Locate the cell with the specified text and output its (X, Y) center coordinate. 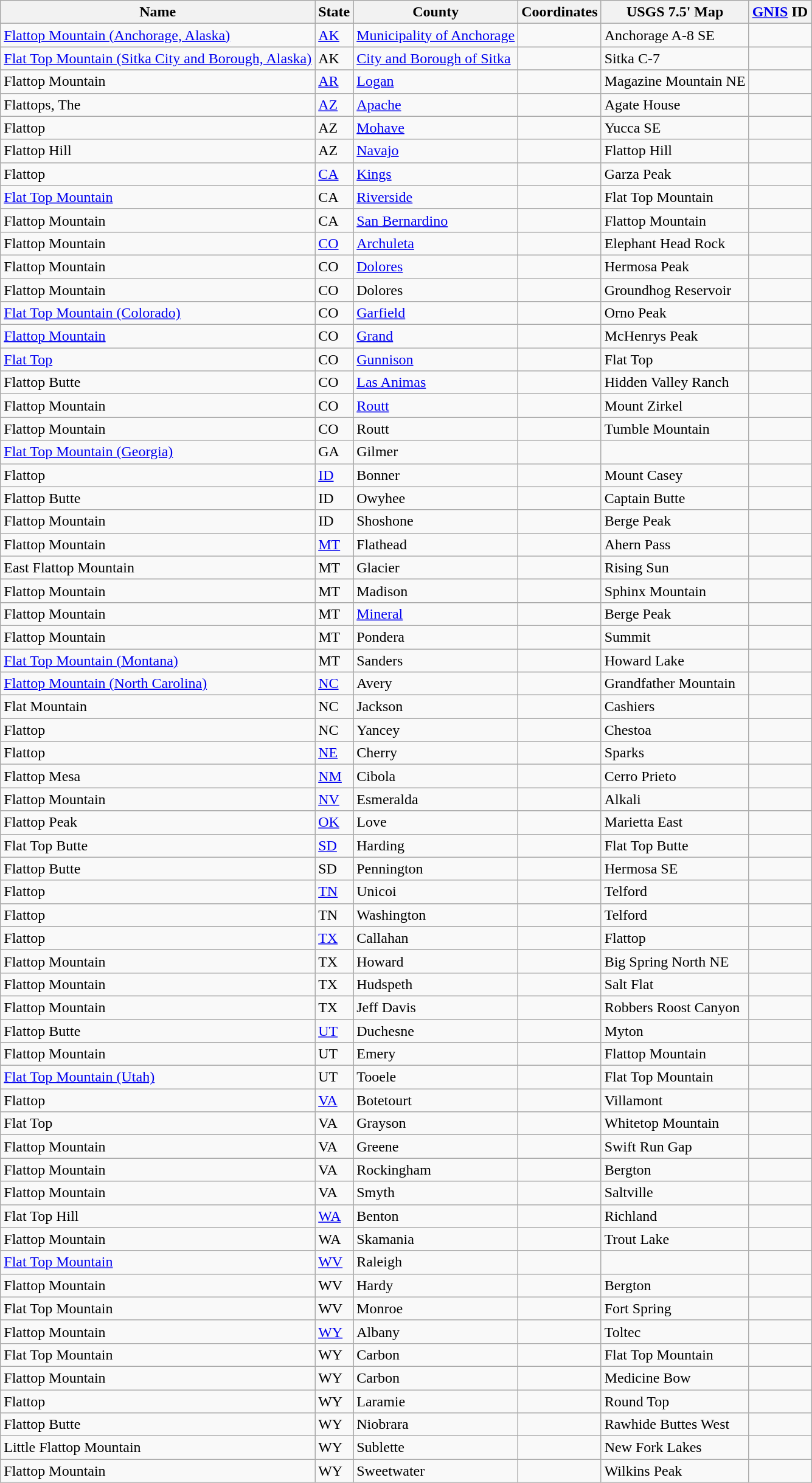
OK (335, 822)
Summit (675, 637)
Sparks (675, 753)
Niobrara (435, 1425)
Flat Top Hill (158, 1216)
Trout Lake (675, 1239)
Esmeralda (435, 799)
Richland (675, 1216)
Round Top (675, 1401)
Flattop Peak (158, 822)
San Bernardino (435, 220)
Magazine Mountain NE (675, 82)
Flattop Mountain (Anchorage, Alaska) (158, 35)
Flat Top Mountain (Utah) (158, 1077)
Pennington (435, 869)
Little Flattop Mountain (158, 1448)
County (435, 12)
Gilmer (435, 452)
Flat Top Mountain (Georgia) (158, 452)
Chestoa (675, 730)
Myton (675, 1031)
Love (435, 822)
Mineral (435, 614)
Bonner (435, 475)
Sanders (435, 660)
Tumble Mountain (675, 429)
Flattop Mountain (North Carolina) (158, 684)
Sweetwater (435, 1471)
Grandfather Mountain (675, 684)
Cibola (435, 776)
Grand (435, 336)
Albany (435, 1332)
Yucca SE (675, 128)
Flathead (435, 544)
Sphinx Mountain (675, 591)
Archuleta (435, 243)
GNIS ID (780, 12)
NM (335, 776)
Agate House (675, 105)
Las Animas (435, 383)
Name (158, 12)
USGS 7.5' Map (675, 12)
Tooele (435, 1077)
NE (335, 753)
Yancey (435, 730)
Rising Sun (675, 568)
Marietta East (675, 822)
Hermosa Peak (675, 266)
Raleigh (435, 1262)
Laramie (435, 1401)
Mohave (435, 128)
Howard (435, 961)
Shoshone (435, 521)
Flat Mountain (158, 707)
Alkali (675, 799)
Mount Zirkel (675, 406)
Cherry (435, 753)
Flattops, The (158, 105)
New Fork Lakes (675, 1448)
Pondera (435, 637)
Garza Peak (675, 174)
Glacier (435, 568)
Gunnison (435, 359)
Flattop Mesa (158, 776)
Duchesne (435, 1031)
Saltville (675, 1193)
Botetourt (435, 1100)
Skamania (435, 1239)
Villamont (675, 1100)
Flat Top Mountain (Montana) (158, 660)
Swift Run Gap (675, 1147)
Anchorage A-8 SE (675, 35)
Howard Lake (675, 660)
Hardy (435, 1285)
Riverside (435, 197)
Sitka C-7 (675, 58)
Salt Flat (675, 984)
Washington (435, 915)
Greene (435, 1147)
Navajo (435, 151)
East Flattop Mountain (158, 568)
Monroe (435, 1308)
Robbers Roost Canyon (675, 1007)
Captain Butte (675, 498)
Grayson (435, 1124)
Harding (435, 846)
Logan (435, 82)
State (335, 12)
Groundhog Reservoir (675, 290)
Smyth (435, 1193)
Emery (435, 1054)
Callahan (435, 938)
AR (335, 82)
Unicoi (435, 892)
Avery (435, 684)
Benton (435, 1216)
Medicine Bow (675, 1378)
Jackson (435, 707)
Wilkins Peak (675, 1471)
Owyhee (435, 498)
Madison (435, 591)
Hermosa SE (675, 869)
Apache (435, 105)
Garfield (435, 313)
Rawhide Buttes West (675, 1425)
Kings (435, 174)
Coordinates (560, 12)
McHenrys Peak (675, 336)
Whitetop Mountain (675, 1124)
GA (335, 452)
Flat Top Mountain (Sitka City and Borough, Alaska) (158, 58)
Orno Peak (675, 313)
Mount Casey (675, 475)
City and Borough of Sitka (435, 58)
Elephant Head Rock (675, 243)
Toltec (675, 1332)
Rockingham (435, 1170)
Municipality of Anchorage (435, 35)
Ahern Pass (675, 544)
Cerro Prieto (675, 776)
Fort Spring (675, 1308)
NV (335, 799)
Sublette (435, 1448)
Flat Top Mountain (Colorado) (158, 313)
Hidden Valley Ranch (675, 383)
Hudspeth (435, 984)
Jeff Davis (435, 1007)
Cashiers (675, 707)
Big Spring North NE (675, 961)
